Search for the cell housing the specified text and yield its [x, y] center coordinate. 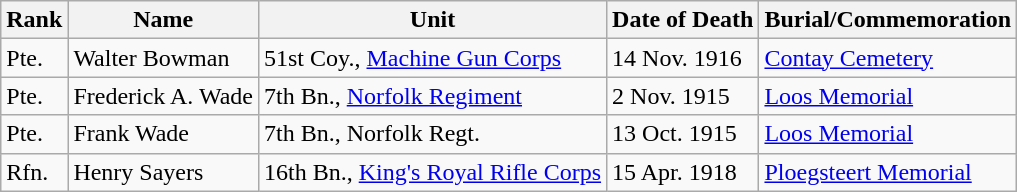
Walter Bowman [164, 58]
7th Bn., Norfolk Regiment [432, 96]
51st Coy., Machine Gun Corps [432, 58]
16th Bn., King's Royal Rifle Corps [432, 172]
Name [164, 20]
Ploegsteert Memorial [888, 172]
14 Nov. 1916 [683, 58]
Unit [432, 20]
15 Apr. 1918 [683, 172]
Frank Wade [164, 134]
Henry Sayers [164, 172]
Rfn. [34, 172]
13 Oct. 1915 [683, 134]
Burial/Commemoration [888, 20]
Rank [34, 20]
Frederick A. Wade [164, 96]
Contay Cemetery [888, 58]
Date of Death [683, 20]
7th Bn., Norfolk Regt. [432, 134]
2 Nov. 1915 [683, 96]
